Identify which cell holds the provided text, then report its [X, Y] central coordinate. 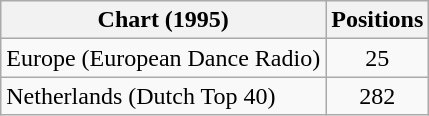
Netherlands (Dutch Top 40) [164, 96]
Chart (1995) [164, 20]
25 [378, 58]
Europe (European Dance Radio) [164, 58]
Positions [378, 20]
282 [378, 96]
